Pinpoint the cell where the given text exists, returning its [x, y] midpoint coordinate. 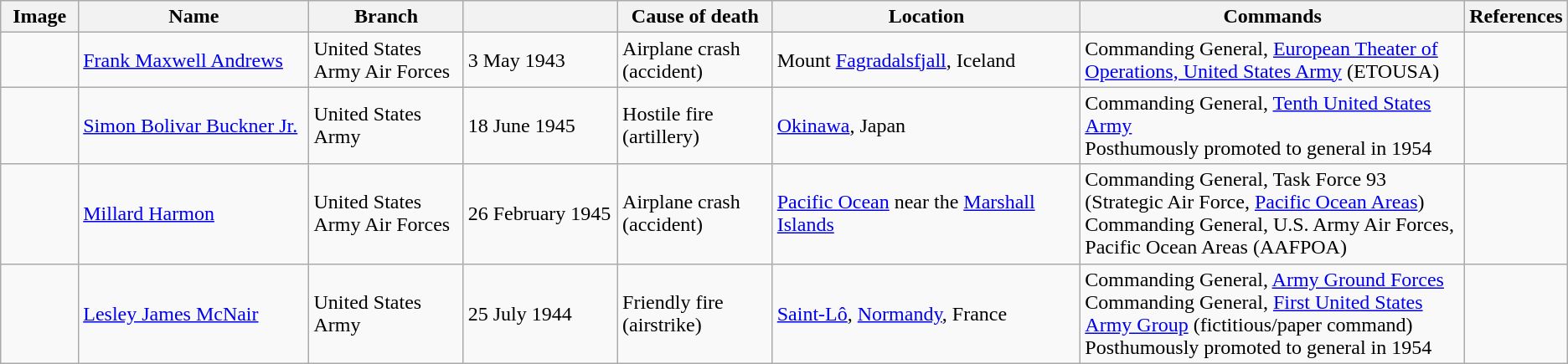
Commanding General, Tenth United States ArmyPosthumously promoted to general in 1954 [1273, 126]
Location [926, 17]
Cause of death [695, 17]
3 May 1943 [540, 60]
18 June 1945 [540, 126]
Commanding General, European Theater of Operations, United States Army (ETOUSA) [1273, 60]
Frank Maxwell Andrews [194, 60]
Saint-Lô, Normandy, France [926, 313]
Pacific Ocean near the Marshall Islands [926, 214]
25 July 1944 [540, 313]
Branch [386, 17]
Mount Fagradalsfjall, Iceland [926, 60]
Simon Bolivar Buckner Jr. [194, 126]
Commands [1273, 17]
Hostile fire (artillery) [695, 126]
Image [40, 17]
Name [194, 17]
26 February 1945 [540, 214]
Commanding General, Task Force 93 (Strategic Air Force, Pacific Ocean Areas)Commanding General, U.S. Army Air Forces, Pacific Ocean Areas (AAFPOA) [1273, 214]
Friendly fire (airstrike) [695, 313]
Okinawa, Japan [926, 126]
References [1516, 17]
Lesley James McNair [194, 313]
Millard Harmon [194, 214]
